Output the (x, y) coordinate of the center of the cell containing the given text.  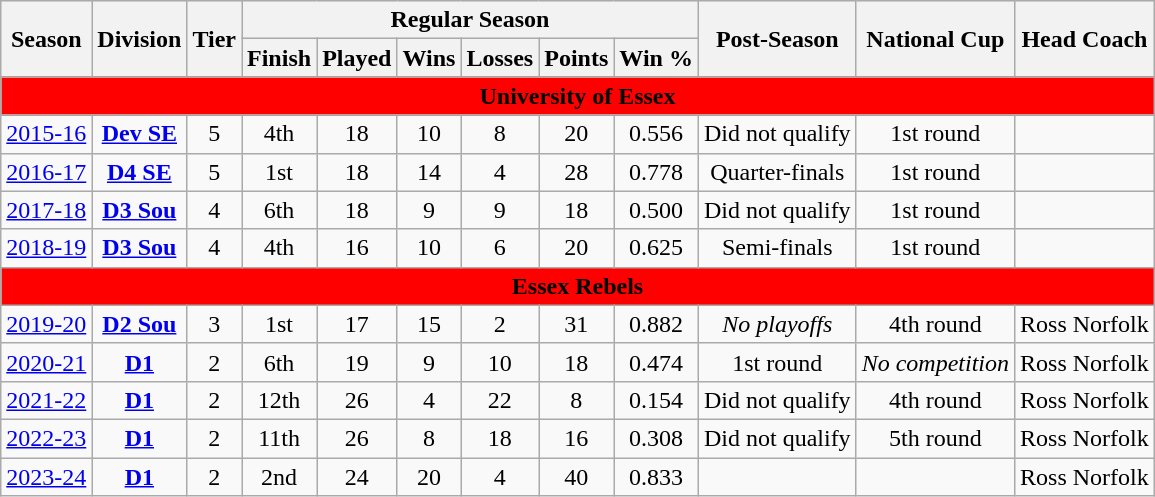
22 (500, 400)
0.882 (656, 324)
2022-23 (46, 438)
0.308 (656, 438)
2018-19 (46, 248)
6 (500, 248)
14 (429, 172)
Quarter-finals (777, 172)
Finish (280, 58)
17 (357, 324)
2023-24 (46, 477)
National Cup (935, 39)
0.778 (656, 172)
Division (140, 39)
Win % (656, 58)
0.154 (656, 400)
12th (280, 400)
2019-20 (46, 324)
31 (576, 324)
28 (576, 172)
2016-17 (46, 172)
D2 Sou (140, 324)
0.474 (656, 362)
2017-18 (46, 210)
Post-Season (777, 39)
0.500 (656, 210)
Essex Rebels (578, 286)
D4 SE (140, 172)
University of Essex (578, 96)
0.625 (656, 248)
24 (357, 477)
Wins (429, 58)
0.556 (656, 134)
2nd (280, 477)
40 (576, 477)
Losses (500, 58)
2021-22 (46, 400)
No competition (935, 362)
Tier (214, 39)
0.833 (656, 477)
11th (280, 438)
Dev SE (140, 134)
Semi-finals (777, 248)
2020-21 (46, 362)
Regular Season (470, 20)
Season (46, 39)
15 (429, 324)
No playoffs (777, 324)
5th round (935, 438)
19 (357, 362)
2015-16 (46, 134)
Points (576, 58)
3 (214, 324)
Head Coach (1085, 39)
Played (357, 58)
